Return the [X, Y] coordinate for the center point of the cell that contains the specified text.  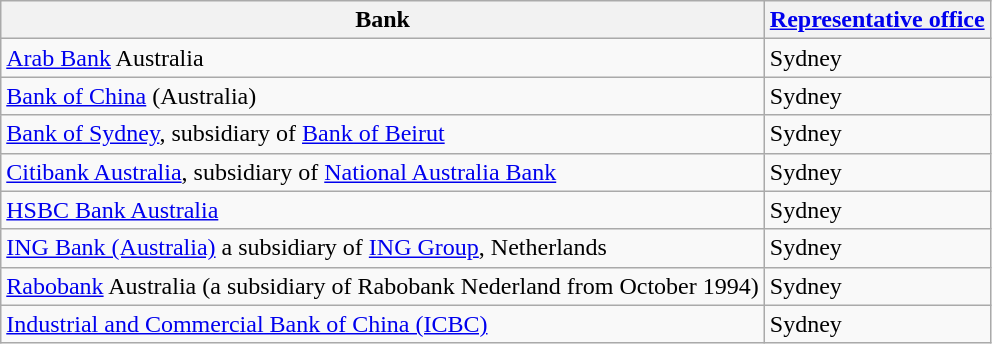
Rabobank Australia (a subsidiary of Rabobank Nederland from October 1994) [383, 286]
Arab Bank Australia [383, 58]
Bank [383, 20]
HSBC Bank Australia [383, 210]
Industrial and Commercial Bank of China (ICBC) [383, 324]
Bank of Sydney, subsidiary of Bank of Beirut [383, 134]
Citibank Australia, subsidiary of National Australia Bank [383, 172]
Representative office [877, 20]
ING Bank (Australia) a subsidiary of ING Group, Netherlands [383, 248]
Bank of China (Australia) [383, 96]
